Provide the [x, y] coordinate of the cell's center where the given text is located.  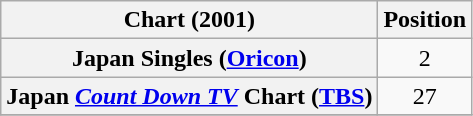
Japan Count Down TV Chart (TBS) [190, 96]
Position [425, 20]
2 [425, 58]
Chart (2001) [190, 20]
Japan Singles (Oricon) [190, 58]
27 [425, 96]
